Scan for the cell matching the given text and deliver its [x, y] coordinate at center. 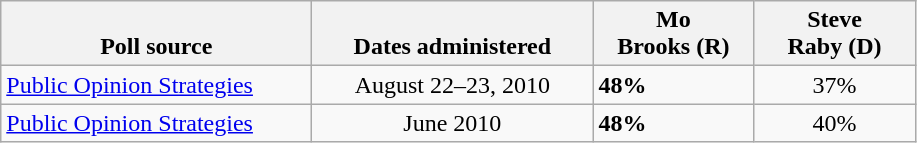
Dates administered [452, 34]
Poll source [156, 34]
MoBrooks (R) [674, 34]
SteveRaby (D) [834, 34]
August 22–23, 2010 [452, 85]
June 2010 [452, 123]
40% [834, 123]
37% [834, 85]
